Search for the cell housing the specified text and yield its [x, y] center coordinate. 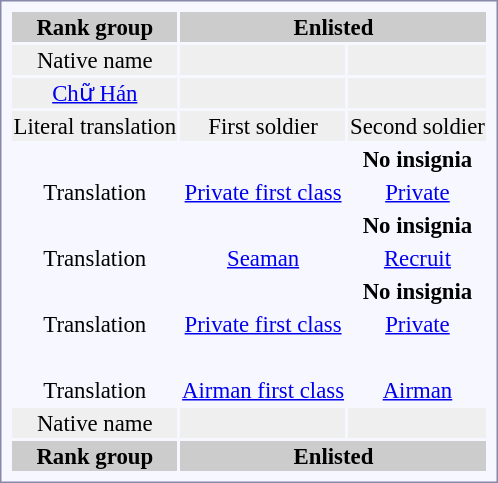
Chữ Hán [95, 93]
Airman first class [264, 390]
Recruit [418, 258]
Airman [418, 390]
First soldier [264, 126]
Literal translation [95, 126]
Second soldier [418, 126]
Seaman [264, 258]
